Output the (x, y) coordinate of the center of the cell containing the given text.  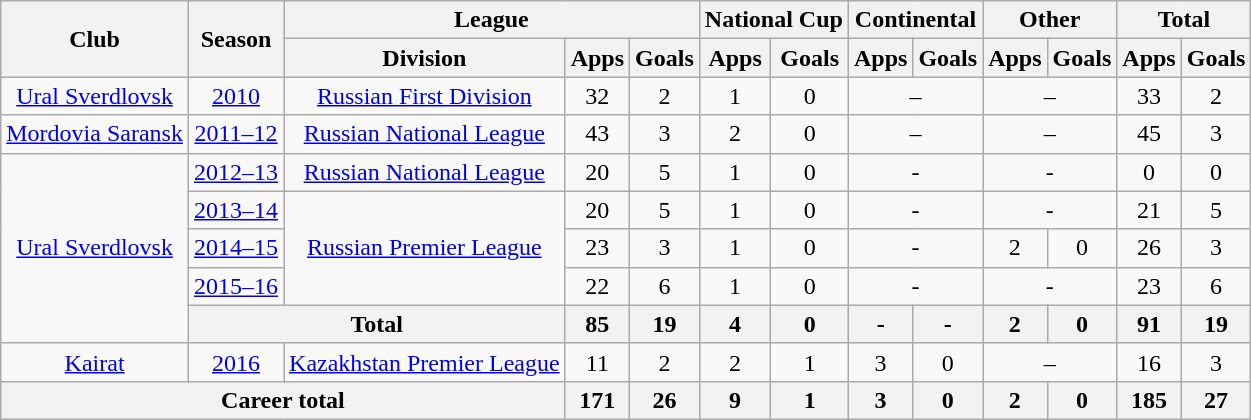
32 (597, 96)
21 (1149, 210)
2010 (236, 96)
16 (1149, 362)
2013–14 (236, 210)
League (492, 20)
22 (597, 286)
11 (597, 362)
9 (735, 400)
91 (1149, 324)
Mordovia Saransk (95, 134)
Russian First Division (425, 96)
Season (236, 39)
National Cup (774, 20)
Russian Premier League (425, 248)
Kairat (95, 362)
27 (1216, 400)
2016 (236, 362)
2015–16 (236, 286)
2012–13 (236, 172)
171 (597, 400)
Division (425, 58)
Other (1050, 20)
2011–12 (236, 134)
Career total (283, 400)
Continental (915, 20)
33 (1149, 96)
85 (597, 324)
4 (735, 324)
185 (1149, 400)
45 (1149, 134)
Club (95, 39)
43 (597, 134)
Kazakhstan Premier League (425, 362)
2014–15 (236, 248)
